From the cell containing the given text, extract its center point as [X, Y] coordinate. 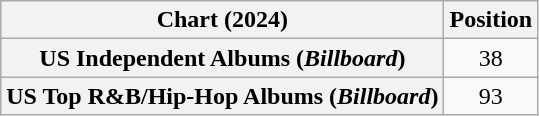
38 [491, 58]
US Top R&B/Hip-Hop Albums (Billboard) [222, 96]
US Independent Albums (Billboard) [222, 58]
93 [491, 96]
Chart (2024) [222, 20]
Position [491, 20]
